Identify which cell holds the provided text, then report its [X, Y] central coordinate. 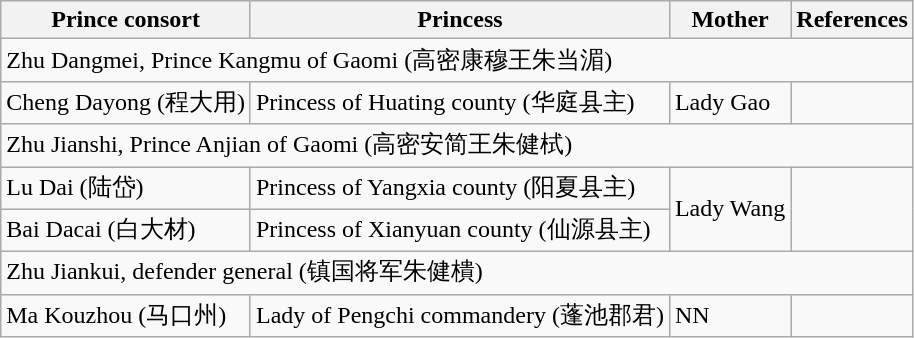
References [852, 20]
Prince consort [126, 20]
Princess of Xianyuan county (仙源县主) [460, 230]
Lady Gao [730, 102]
Zhu Jiankui, defender general (镇国将军朱健樻) [458, 274]
Cheng Dayong (程大用) [126, 102]
Lady Wang [730, 208]
Zhu Jianshi, Prince Anjian of Gaomi (高密安简王朱健栻) [458, 146]
Ma Kouzhou (马口州) [126, 316]
Bai Dacai (白大材) [126, 230]
Princess of Yangxia county (阳夏县主) [460, 188]
Mother [730, 20]
NN [730, 316]
Princess of Huating county (华庭县主) [460, 102]
Lady of Pengchi commandery (蓬池郡君) [460, 316]
Lu Dai (陆岱) [126, 188]
Princess [460, 20]
Zhu Dangmei, Prince Kangmu of Gaomi (高密康穆王朱当湄) [458, 60]
